Provide the (x, y) coordinate of the cell's center where the given text is located.  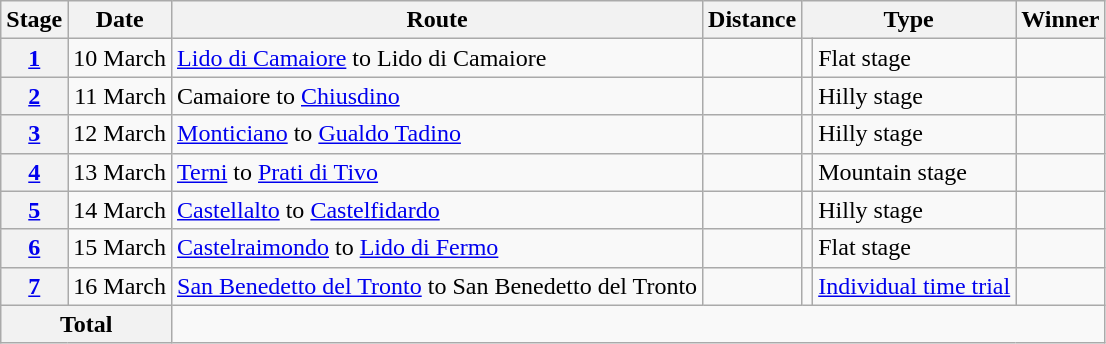
Total (86, 324)
Individual time trial (914, 286)
Type (909, 20)
San Benedetto del Tronto to San Benedetto del Tronto (438, 286)
Route (438, 20)
Monticiano to Gualdo Tadino (438, 134)
11 March (120, 96)
Castelraimondo to Lido di Fermo (438, 248)
Terni to Prati di Tivo (438, 172)
10 March (120, 58)
3 (34, 134)
14 March (120, 210)
7 (34, 286)
1 (34, 58)
13 March (120, 172)
Winner (1060, 20)
Mountain stage (914, 172)
Stage (34, 20)
5 (34, 210)
15 March (120, 248)
Date (120, 20)
6 (34, 248)
12 March (120, 134)
Camaiore to Chiusdino (438, 96)
4 (34, 172)
2 (34, 96)
Castellalto to Castelfidardo (438, 210)
Lido di Camaiore to Lido di Camaiore (438, 58)
Distance (752, 20)
16 March (120, 286)
